Provide the [X, Y] coordinate of the cell's center where the given text is located.  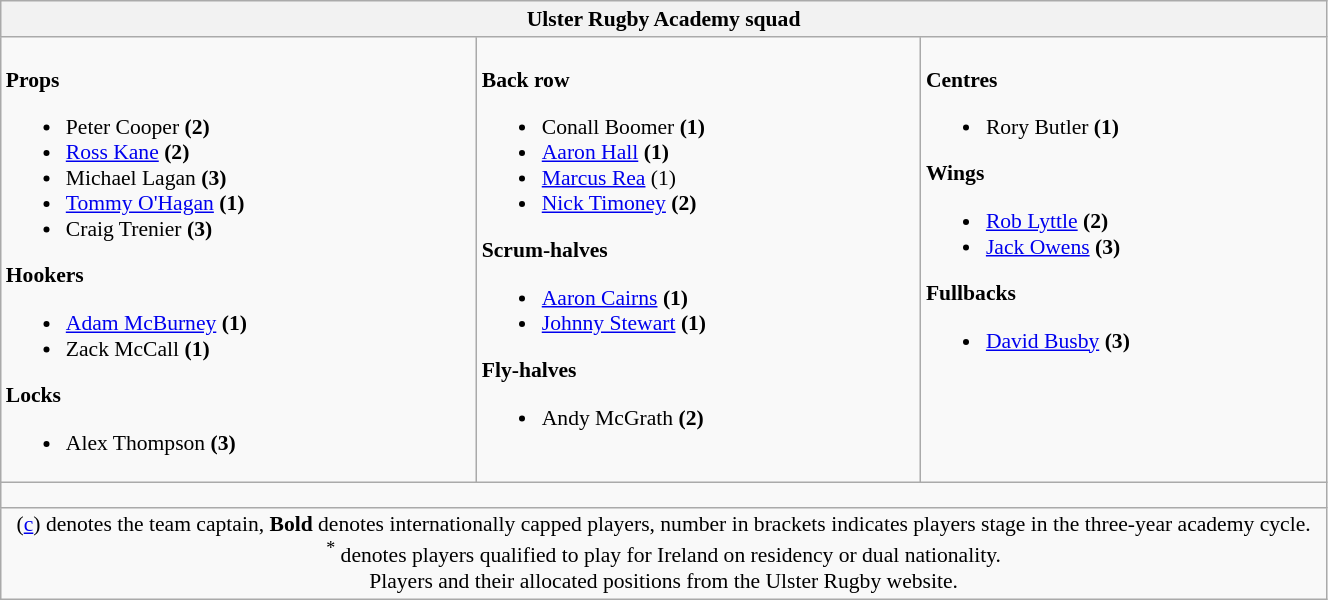
Ulster Rugby Academy squad [664, 19]
Back row Conall Boomer (1) Aaron Hall (1) Marcus Rea (1) Nick Timoney (2)Scrum-halves Aaron Cairns (1) Johnny Stewart (1)Fly-halves Andy McGrath (2) [699, 260]
Centres Rory Butler (1)Wings Rob Lyttle (2) Jack Owens (3)Fullbacks David Busby (3) [1124, 260]
